Output the [x, y] coordinate of the center of the cell containing the given text.  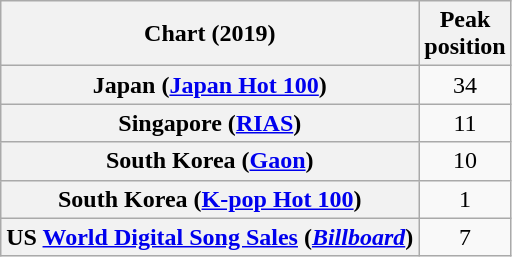
10 [465, 161]
34 [465, 85]
Singapore (RIAS) [210, 123]
Chart (2019) [210, 34]
South Korea (Gaon) [210, 161]
1 [465, 199]
South Korea (K-pop Hot 100) [210, 199]
US World Digital Song Sales (Billboard) [210, 237]
7 [465, 237]
Japan (Japan Hot 100) [210, 85]
Peak position [465, 34]
11 [465, 123]
